Pinpoint the cell where the given text exists, returning its (X, Y) midpoint coordinate. 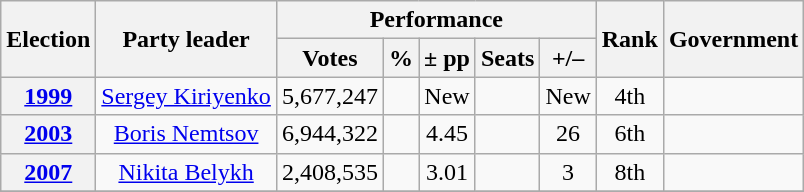
Seats (507, 58)
+/– (568, 58)
± pp (448, 58)
2007 (48, 172)
3 (568, 172)
Votes (330, 58)
4.45 (448, 134)
2003 (48, 134)
Sergey Kiriyenko (186, 96)
Rank (630, 39)
6th (630, 134)
Performance (436, 20)
% (400, 58)
5,677,247 (330, 96)
6,944,322 (330, 134)
2,408,535 (330, 172)
4th (630, 96)
3.01 (448, 172)
Nikita Belykh (186, 172)
Election (48, 39)
Boris Nemtsov (186, 134)
26 (568, 134)
Government (733, 39)
1999 (48, 96)
Party leader (186, 39)
8th (630, 172)
